Identify which cell holds the provided text, then report its (X, Y) central coordinate. 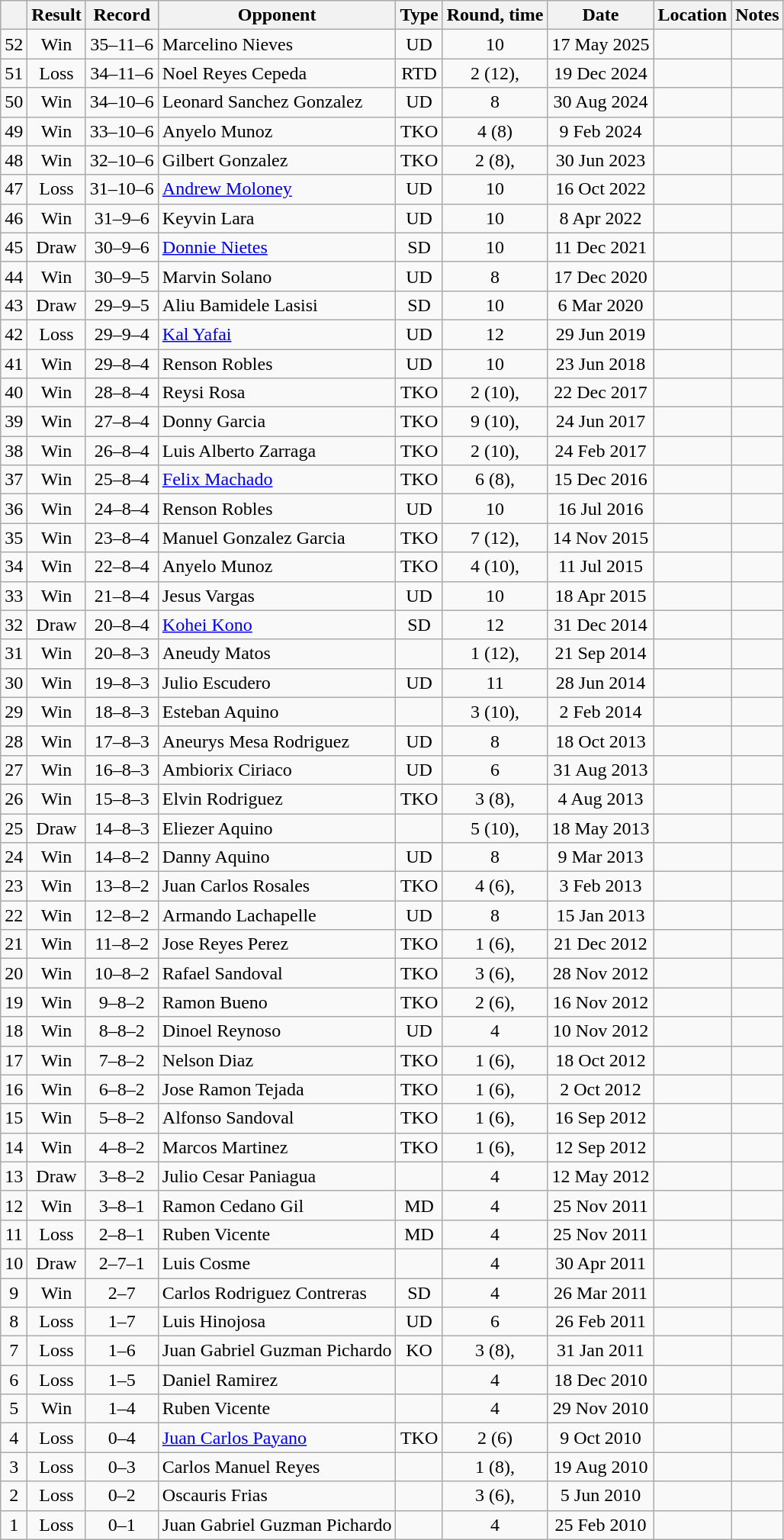
18 Oct 2012 (601, 1060)
5–8–2 (122, 1118)
27 (14, 770)
19 Dec 2024 (601, 73)
14–8–2 (122, 857)
29 (14, 712)
Juan Carlos Payano (277, 1438)
Date (601, 15)
29–9–4 (122, 334)
3 (10), (495, 712)
42 (14, 334)
2–7 (122, 1293)
Elvin Rodriguez (277, 799)
26–8–4 (122, 451)
15 Jan 2013 (601, 915)
22–8–4 (122, 567)
2 (6), (495, 1002)
Aneudy Matos (277, 654)
12 Sep 2012 (601, 1147)
13 (14, 1176)
2–7–1 (122, 1263)
6 (8), (495, 480)
3 Feb 2013 (601, 886)
39 (14, 422)
12–8–2 (122, 915)
3–8–1 (122, 1205)
Marcos Martinez (277, 1147)
Armando Lachapelle (277, 915)
16–8–3 (122, 770)
25–8–4 (122, 480)
17 (14, 1060)
28 Nov 2012 (601, 973)
21–8–4 (122, 596)
Nelson Diaz (277, 1060)
43 (14, 305)
0–4 (122, 1438)
4 (10), (495, 567)
27–8–4 (122, 422)
Keyvin Lara (277, 218)
16 Jul 2016 (601, 509)
47 (14, 189)
15 (14, 1118)
0–3 (122, 1467)
4 (8) (495, 131)
51 (14, 73)
15 Dec 2016 (601, 480)
25 (14, 828)
28–8–4 (122, 393)
Carlos Manuel Reyes (277, 1467)
24 (14, 857)
Daniel Ramirez (277, 1380)
4–8–2 (122, 1147)
Esteban Aquino (277, 712)
9 Mar 2013 (601, 857)
Alfonso Sandoval (277, 1118)
1–6 (122, 1351)
Kal Yafai (277, 334)
17 May 2025 (601, 44)
19 Aug 2010 (601, 1467)
16 Oct 2022 (601, 189)
31 Jan 2011 (601, 1351)
16 Sep 2012 (601, 1118)
Notes (757, 15)
50 (14, 102)
22 (14, 915)
Ramon Cedano Gil (277, 1205)
34 (14, 567)
Luis Hinojosa (277, 1322)
1 (12), (495, 654)
Jose Reyes Perez (277, 944)
Julio Escudero (277, 683)
Dinoel Reynoso (277, 1031)
36 (14, 509)
Julio Cesar Paniagua (277, 1176)
44 (14, 276)
8–8–2 (122, 1031)
1–5 (122, 1380)
20–8–4 (122, 625)
9–8–2 (122, 1002)
0–1 (122, 1525)
49 (14, 131)
Result (56, 15)
30–9–6 (122, 247)
28 Jun 2014 (601, 683)
40 (14, 393)
28 (14, 741)
26 (14, 799)
1–7 (122, 1322)
5 (10), (495, 828)
2–8–1 (122, 1234)
34–11–6 (122, 73)
11 Jul 2015 (601, 567)
16 (14, 1089)
29 Nov 2010 (601, 1409)
37 (14, 480)
20–8–3 (122, 654)
18 (14, 1031)
2 (12), (495, 73)
18 Oct 2013 (601, 741)
Donny Garcia (277, 422)
12 May 2012 (601, 1176)
14 (14, 1147)
Record (122, 15)
Round, time (495, 15)
30 (14, 683)
17 Dec 2020 (601, 276)
33 (14, 596)
32 (14, 625)
30 Jun 2023 (601, 160)
18 May 2013 (601, 828)
2 (8), (495, 160)
5 (14, 1409)
Jose Ramon Tejada (277, 1089)
6 Mar 2020 (601, 305)
3–8–2 (122, 1176)
1 (8), (495, 1467)
Location (692, 15)
48 (14, 160)
11 Dec 2021 (601, 247)
Gilbert Gonzalez (277, 160)
52 (14, 44)
Rafael Sandoval (277, 973)
20 (14, 973)
24 Jun 2017 (601, 422)
Ambiorix Ciriaco (277, 770)
16 Nov 2012 (601, 1002)
31–10–6 (122, 189)
31–9–6 (122, 218)
17–8–3 (122, 741)
30–9–5 (122, 276)
1 (14, 1525)
18 Apr 2015 (601, 596)
30 Aug 2024 (601, 102)
4 Aug 2013 (601, 799)
46 (14, 218)
6–8–2 (122, 1089)
7 (14, 1351)
21 Sep 2014 (601, 654)
Aneurys Mesa Rodriguez (277, 741)
29 Jun 2019 (601, 334)
2 Oct 2012 (601, 1089)
32–10–6 (122, 160)
7–8–2 (122, 1060)
24–8–4 (122, 509)
Jesus Vargas (277, 596)
Felix Machado (277, 480)
Aliu Bamidele Lasisi (277, 305)
Ramon Bueno (277, 1002)
31 (14, 654)
RTD (419, 73)
0–2 (122, 1496)
Opponent (277, 15)
31 Dec 2014 (601, 625)
Carlos Rodriguez Contreras (277, 1293)
13–8–2 (122, 886)
23 (14, 886)
Luis Cosme (277, 1263)
11–8–2 (122, 944)
10–8–2 (122, 973)
1–4 (122, 1409)
10 Nov 2012 (601, 1031)
18 Dec 2010 (601, 1380)
Oscauris Frias (277, 1496)
Leonard Sanchez Gonzalez (277, 102)
9 (14, 1293)
45 (14, 247)
4 (6), (495, 886)
Kohei Kono (277, 625)
19–8–3 (122, 683)
7 (12), (495, 538)
Marvin Solano (277, 276)
9 Oct 2010 (601, 1438)
19 (14, 1002)
5 Jun 2010 (601, 1496)
Eliezer Aquino (277, 828)
29–8–4 (122, 364)
14 Nov 2015 (601, 538)
14–8–3 (122, 828)
9 (10), (495, 422)
23–8–4 (122, 538)
21 Dec 2012 (601, 944)
Noel Reyes Cepeda (277, 73)
Marcelino Nieves (277, 44)
Type (419, 15)
35 (14, 538)
2 Feb 2014 (601, 712)
KO (419, 1351)
8 Apr 2022 (601, 218)
18–8–3 (122, 712)
Luis Alberto Zarraga (277, 451)
30 Apr 2011 (601, 1263)
22 Dec 2017 (601, 393)
Danny Aquino (277, 857)
Donnie Nietes (277, 247)
31 Aug 2013 (601, 770)
38 (14, 451)
29–9–5 (122, 305)
2 (6) (495, 1438)
35–11–6 (122, 44)
15–8–3 (122, 799)
33–10–6 (122, 131)
3 (14, 1467)
26 Feb 2011 (601, 1322)
23 Jun 2018 (601, 364)
Juan Carlos Rosales (277, 886)
Manuel Gonzalez Garcia (277, 538)
21 (14, 944)
Andrew Moloney (277, 189)
9 Feb 2024 (601, 131)
24 Feb 2017 (601, 451)
41 (14, 364)
Reysi Rosa (277, 393)
34–10–6 (122, 102)
26 Mar 2011 (601, 1293)
2 (14, 1496)
25 Feb 2010 (601, 1525)
